Return the (X, Y) coordinate for the center point of the cell that contains the specified text.  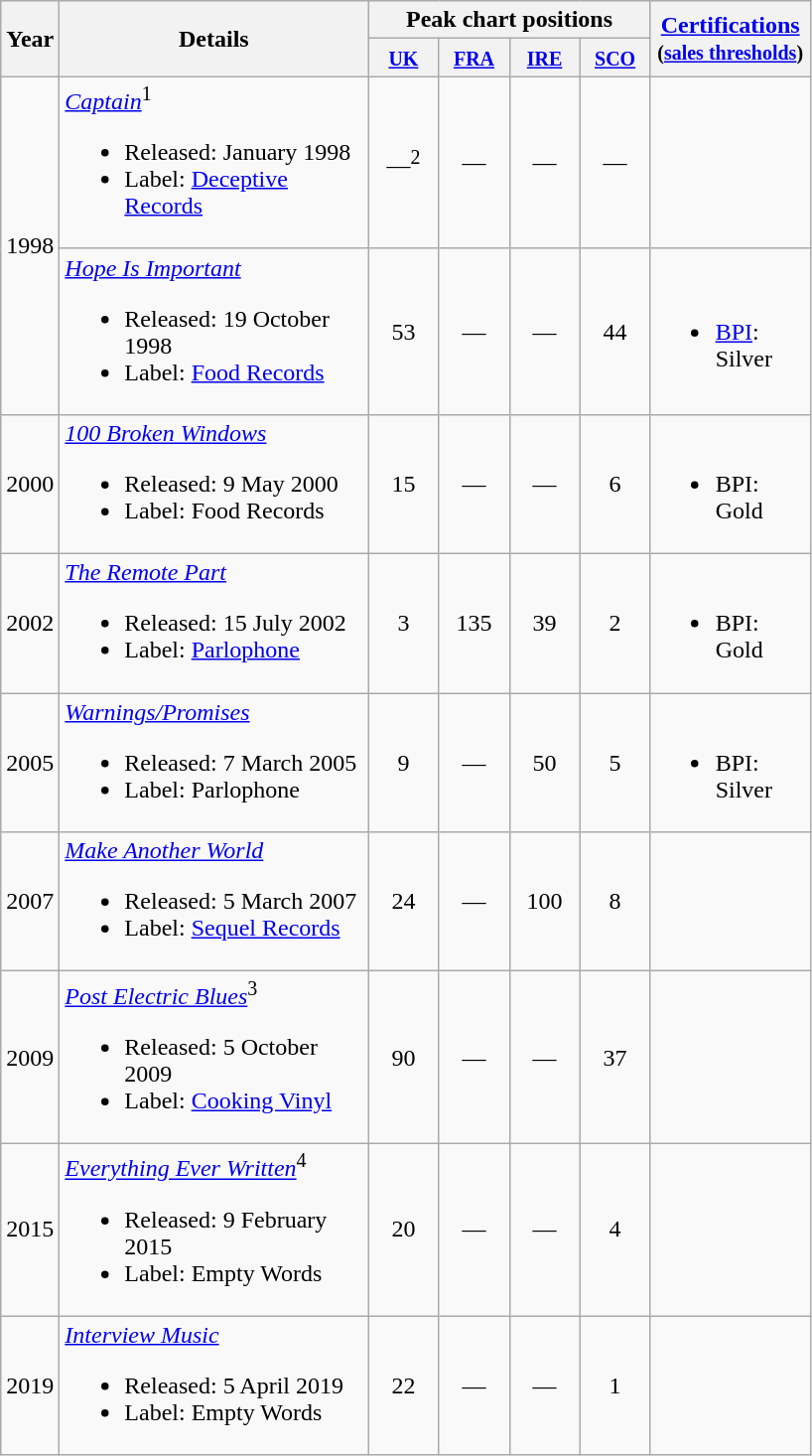
3 (403, 624)
44 (615, 332)
Certifications(sales thresholds) (731, 39)
FRA (474, 58)
1 (615, 1385)
15 (403, 484)
2000 (30, 484)
Year (30, 39)
2009 (30, 1058)
90 (403, 1058)
2002 (30, 624)
Warnings/PromisesReleased: 7 March 2005Label: Parlophone (214, 763)
39 (544, 624)
—2 (403, 163)
Hope Is ImportantReleased: 19 October 1998Label: Food Records (214, 332)
100 Broken WindowsReleased: 9 May 2000Label: Food Records (214, 484)
The Remote PartReleased: 15 July 2002Label: Parlophone (214, 624)
1998 (30, 246)
5 (615, 763)
53 (403, 332)
22 (403, 1385)
24 (403, 902)
2015 (30, 1230)
2005 (30, 763)
50 (544, 763)
Captain1Released: January 1998Label: Deceptive Records (214, 163)
8 (615, 902)
9 (403, 763)
Everything Ever Written4Released: 9 February 2015Label: Empty Words (214, 1230)
4 (615, 1230)
135 (474, 624)
37 (615, 1058)
Make Another WorldReleased: 5 March 2007Label: Sequel Records (214, 902)
IRE (544, 58)
Post Electric Blues3Released: 5 October 2009Label: Cooking Vinyl (214, 1058)
Details (214, 39)
2 (615, 624)
20 (403, 1230)
Interview MusicReleased: 5 April 2019Label: Empty Words (214, 1385)
2019 (30, 1385)
Peak chart positions (509, 20)
100 (544, 902)
SCO (615, 58)
2007 (30, 902)
6 (615, 484)
UK (403, 58)
